Capture the cell that displays the provided text and extract its (x, y) central coordinate. 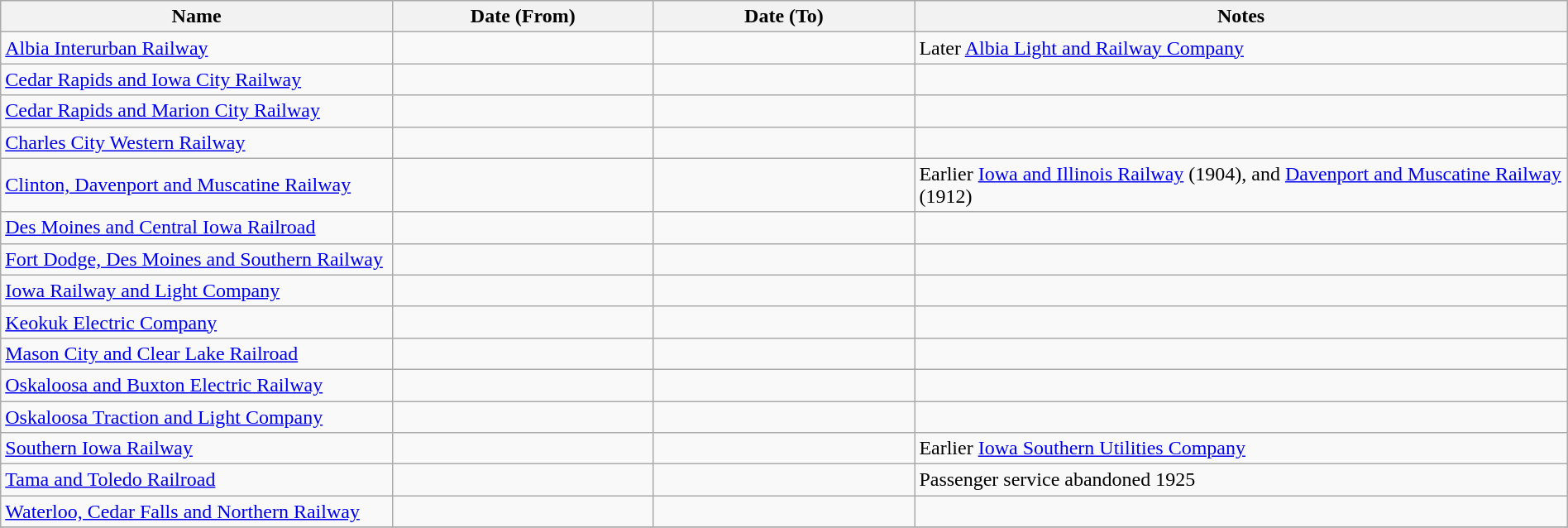
Waterloo, Cedar Falls and Northern Railway (197, 511)
Oskaloosa Traction and Light Company (197, 416)
Date (From) (523, 17)
Earlier Iowa Southern Utilities Company (1241, 449)
Name (197, 17)
Tama and Toledo Railroad (197, 480)
Des Moines and Central Iowa Railroad (197, 228)
Southern Iowa Railway (197, 449)
Later Albia Light and Railway Company (1241, 48)
Passenger service abandoned 1925 (1241, 480)
Cedar Rapids and Iowa City Railway (197, 79)
Clinton, Davenport and Muscatine Railway (197, 185)
Keokuk Electric Company (197, 322)
Earlier Iowa and Illinois Railway (1904), and Davenport and Muscatine Railway (1912) (1241, 185)
Mason City and Clear Lake Railroad (197, 353)
Oskaloosa and Buxton Electric Railway (197, 385)
Albia Interurban Railway (197, 48)
Cedar Rapids and Marion City Railway (197, 111)
Iowa Railway and Light Company (197, 290)
Date (To) (784, 17)
Charles City Western Railway (197, 142)
Notes (1241, 17)
Fort Dodge, Des Moines and Southern Railway (197, 259)
